Return the (X, Y) coordinate for the center point of the cell that contains the specified text.  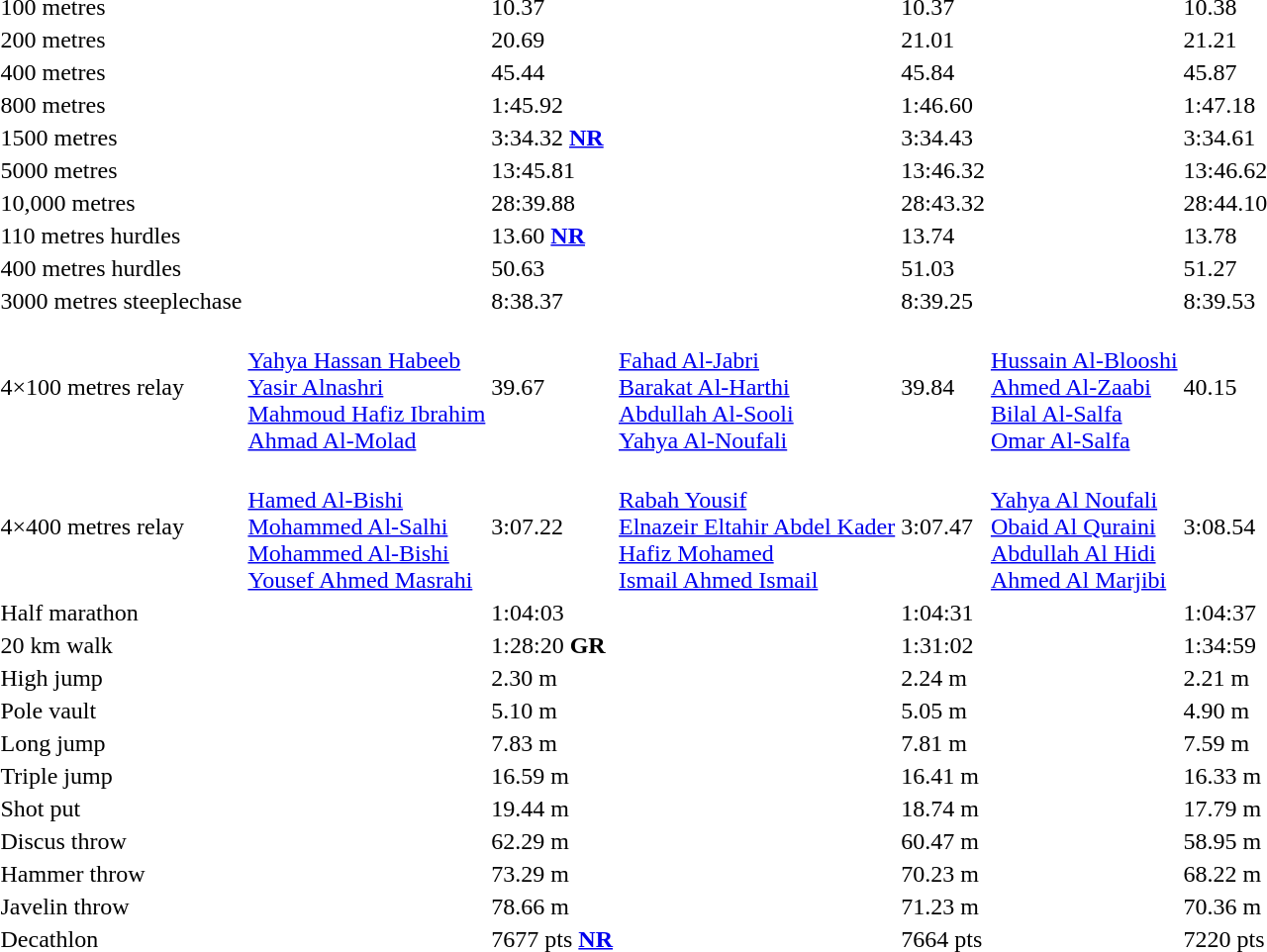
2.30 m (552, 678)
Yahya Hassan HabeebYasir AlnashriMahmoud Hafiz IbrahimAhmad Al-Molad (366, 387)
16.59 m (552, 776)
8:39.25 (943, 301)
13:46.32 (943, 170)
2.24 m (943, 678)
51.03 (943, 268)
1:46.60 (943, 105)
28:43.32 (943, 203)
16.41 m (943, 776)
45.44 (552, 72)
Hussain Al-BlooshiAhmed Al-ZaabiBilal Al-SalfaOmar Al-Salfa (1084, 387)
3:34.43 (943, 138)
62.29 m (552, 841)
3:07.47 (943, 526)
Hamed Al-BishiMohammed Al-SalhiMohammed Al-BishiYousef Ahmed Masrahi (366, 526)
3:34.32 NR (552, 138)
45.84 (943, 72)
13.60 NR (552, 236)
8:38.37 (552, 301)
13:45.81 (552, 170)
7.81 m (943, 743)
1:45.92 (552, 105)
Yahya Al NoufaliObaid Al QurainiAbdullah Al HidiAhmed Al Marjibi (1084, 526)
5.10 m (552, 711)
1:28:20 GR (552, 645)
1:04:31 (943, 613)
70.23 m (943, 874)
78.66 m (552, 906)
20.69 (552, 40)
60.47 m (943, 841)
39.67 (552, 387)
71.23 m (943, 906)
1:31:02 (943, 645)
21.01 (943, 40)
13.74 (943, 236)
50.63 (552, 268)
Rabah YousifElnazeir Eltahir Abdel KaderHafiz MohamedIsmail Ahmed Ismail (757, 526)
18.74 m (943, 809)
Fahad Al-JabriBarakat Al-HarthiAbdullah Al-SooliYahya Al-Noufali (757, 387)
39.84 (943, 387)
3:07.22 (552, 526)
1:04:03 (552, 613)
73.29 m (552, 874)
7.83 m (552, 743)
5.05 m (943, 711)
28:39.88 (552, 203)
19.44 m (552, 809)
